Identify which cell holds the provided text, then report its (X, Y) central coordinate. 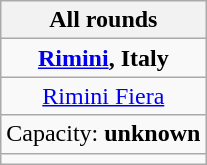
Rimini Fiera (104, 96)
All rounds (104, 20)
Rimini, Italy (104, 58)
Capacity: unknown (104, 134)
